Return the (X, Y) coordinate for the center point of the cell that contains the specified text.  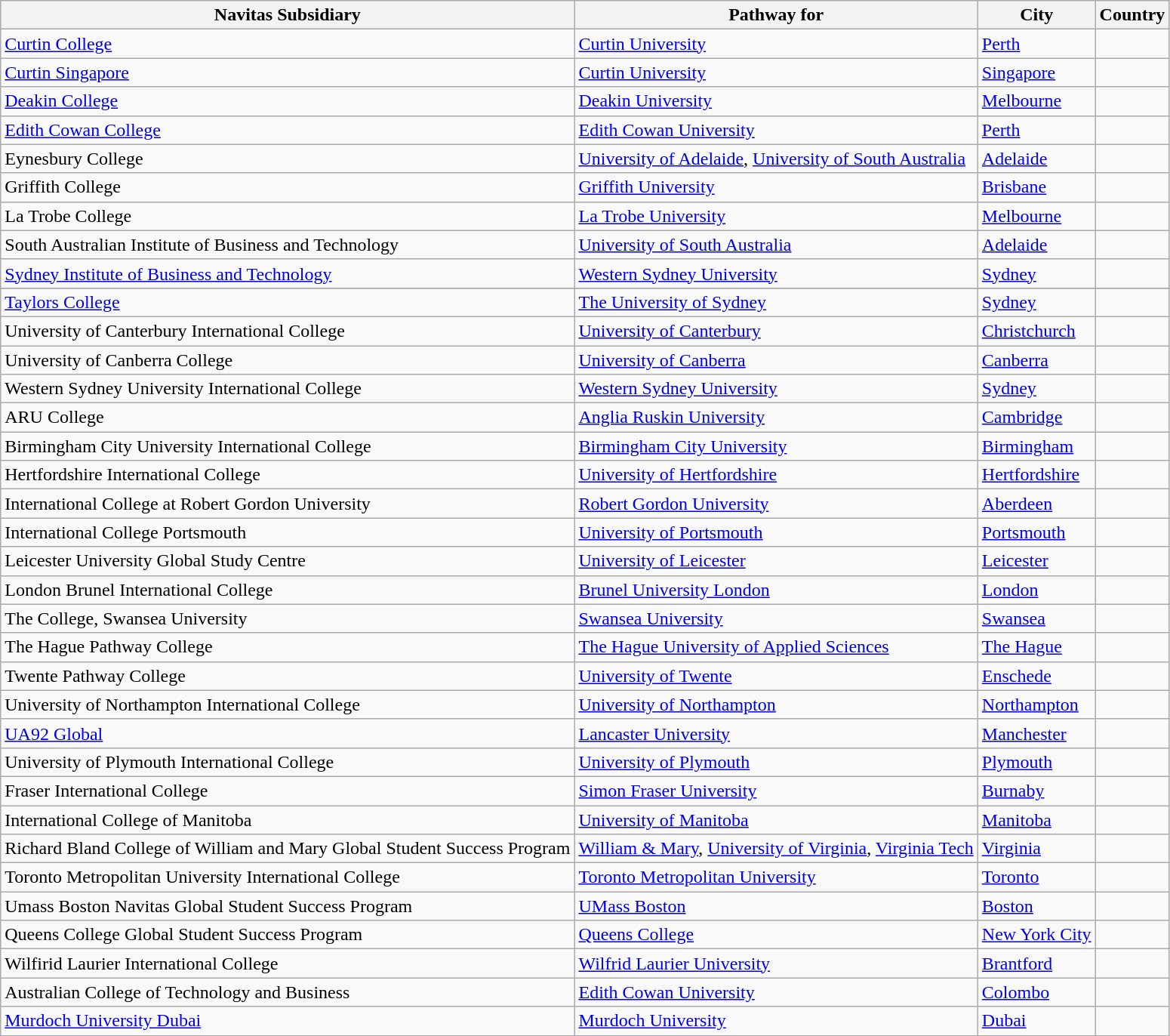
University of Manitoba (776, 819)
University of Plymouth International College (288, 762)
Birmingham (1036, 446)
Birmingham City University International College (288, 446)
Wilfrid Laurier University (776, 964)
La Trobe University (776, 216)
Deakin College (288, 101)
University of Canterbury International College (288, 331)
Toronto Metropolitan University (776, 877)
Singapore (1036, 72)
International College at Robert Gordon University (288, 504)
Umass Boston Navitas Global Student Success Program (288, 906)
Country (1132, 15)
International College Portsmouth (288, 532)
Toronto (1036, 877)
City (1036, 15)
Western Sydney University International College (288, 389)
Edith Cowan College (288, 130)
Leicester (1036, 561)
La Trobe College (288, 216)
New York City (1036, 935)
The College, Swansea University (288, 618)
Taylors College (288, 302)
Northampton (1036, 705)
Manitoba (1036, 819)
Brisbane (1036, 187)
Dubai (1036, 1021)
International College of Manitoba (288, 819)
Fraser International College (288, 791)
Enschede (1036, 676)
Virginia (1036, 849)
University of Canberra (776, 360)
University of Canterbury (776, 331)
Australian College of Technology and Business (288, 992)
Portsmouth (1036, 532)
Griffith University (776, 187)
Curtin College (288, 44)
Hertfordshire International College (288, 475)
University of Adelaide, University of South Australia (776, 159)
Sydney Institute of Business and Technology (288, 273)
Hertfordshire (1036, 475)
University of Northampton (776, 705)
Boston (1036, 906)
Leicester University Global Study Centre (288, 561)
Navitas Subsidiary (288, 15)
University of Northampton International College (288, 705)
Simon Fraser University (776, 791)
University of Hertfordshire (776, 475)
Cambridge (1036, 418)
Swansea (1036, 618)
Toronto Metropolitan University International College (288, 877)
Anglia Ruskin University (776, 418)
Curtin Singapore (288, 72)
Murdoch University Dubai (288, 1021)
University of Plymouth (776, 762)
London (1036, 590)
South Australian Institute of Business and Technology (288, 245)
Birmingham City University (776, 446)
Brantford (1036, 964)
Richard Bland College of William and Mary Global Student Success Program (288, 849)
University of Leicester (776, 561)
Twente Pathway College (288, 676)
University of Portsmouth (776, 532)
London Brunel International College (288, 590)
Canberra (1036, 360)
Queens College Global Student Success Program (288, 935)
UMass Boston (776, 906)
Robert Gordon University (776, 504)
Plymouth (1036, 762)
The Hague (1036, 647)
ARU College (288, 418)
Manchester (1036, 733)
William & Mary, University of Virginia, Virginia Tech (776, 849)
Queens College (776, 935)
The Hague University of Applied Sciences (776, 647)
Aberdeen (1036, 504)
Murdoch University (776, 1021)
Wilfirid Laurier International College (288, 964)
University of South Australia (776, 245)
Lancaster University (776, 733)
University of Twente (776, 676)
Christchurch (1036, 331)
Swansea University (776, 618)
Deakin University (776, 101)
Pathway for (776, 15)
The Hague Pathway College (288, 647)
Griffith College (288, 187)
Colombo (1036, 992)
University of Canberra College (288, 360)
Eynesbury College (288, 159)
The University of Sydney (776, 302)
Burnaby (1036, 791)
UA92 Global (288, 733)
Brunel University London (776, 590)
